From the cell containing the given text, extract its center point as (X, Y) coordinate. 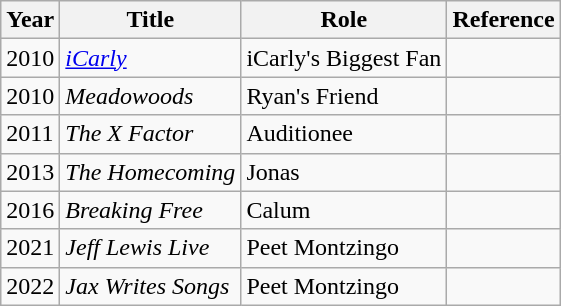
Jeff Lewis Live (150, 248)
2013 (30, 172)
iCarly (150, 58)
2021 (30, 248)
2016 (30, 210)
2022 (30, 286)
The X Factor (150, 134)
Role (344, 20)
Breaking Free (150, 210)
Auditionee (344, 134)
Calum (344, 210)
Year (30, 20)
Meadowoods (150, 96)
iCarly's Biggest Fan (344, 58)
Reference (504, 20)
2011 (30, 134)
Title (150, 20)
Ryan's Friend (344, 96)
The Homecoming (150, 172)
Jonas (344, 172)
Jax Writes Songs (150, 286)
